Return the (X, Y) coordinate for the center point of the cell that contains the specified text.  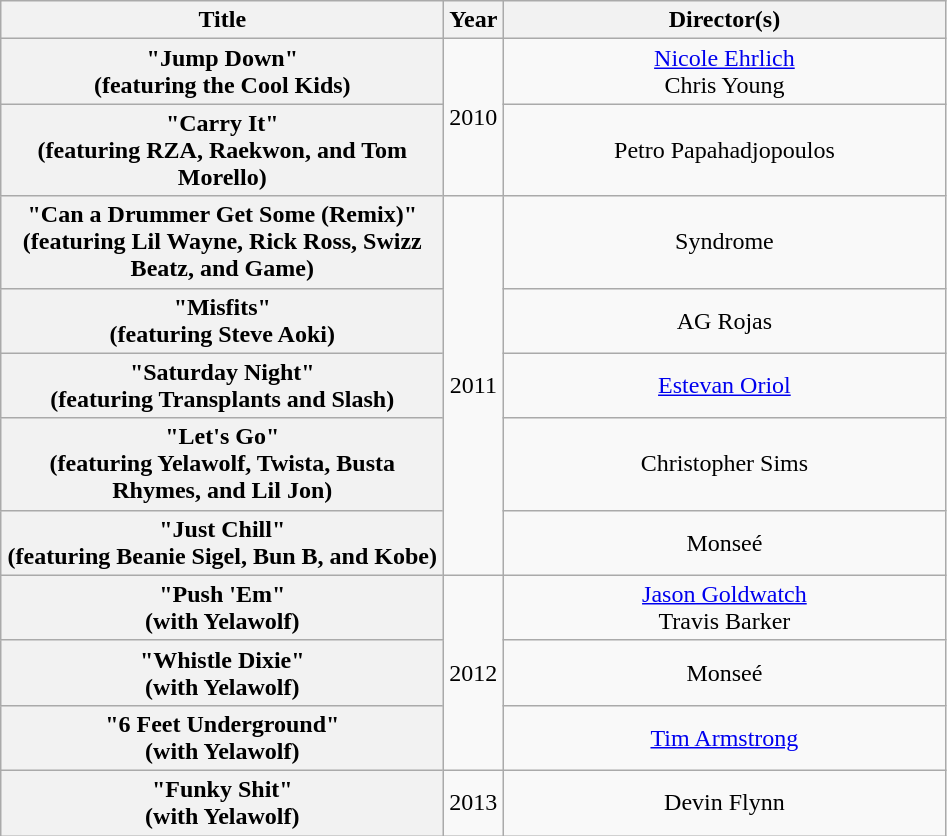
Syndrome (724, 242)
2013 (474, 802)
Estevan Oriol (724, 386)
2011 (474, 386)
Christopher Sims (724, 464)
"Whistle Dixie" (with Yelawolf) (222, 672)
"Can a Drummer Get Some (Remix)" (featuring Lil Wayne, Rick Ross, Swizz Beatz, and Game) (222, 242)
2010 (474, 118)
"Jump Down" (featuring the Cool Kids) (222, 72)
"Carry It" (featuring RZA, Raekwon, and Tom Morello) (222, 150)
Jason Goldwatch Travis Barker (724, 608)
"Saturday Night" (featuring Transplants and Slash) (222, 386)
"Push 'Em" (with Yelawolf) (222, 608)
Petro Papahadjopoulos (724, 150)
Nicole Ehrlich Chris Young (724, 72)
"6 Feet Underground" (with Yelawolf) (222, 738)
"Just Chill" (featuring Beanie Sigel, Bun B, and Kobe) (222, 542)
Tim Armstrong (724, 738)
Title (222, 20)
2012 (474, 672)
AG Rojas (724, 320)
"Funky Shit" (with Yelawolf) (222, 802)
Devin Flynn (724, 802)
Year (474, 20)
"Let's Go" (featuring Yelawolf, Twista, Busta Rhymes, and Lil Jon) (222, 464)
"Misfits" (featuring Steve Aoki) (222, 320)
Director(s) (724, 20)
